For the text-containing cell, return its midpoint in [X, Y] coordinate format. 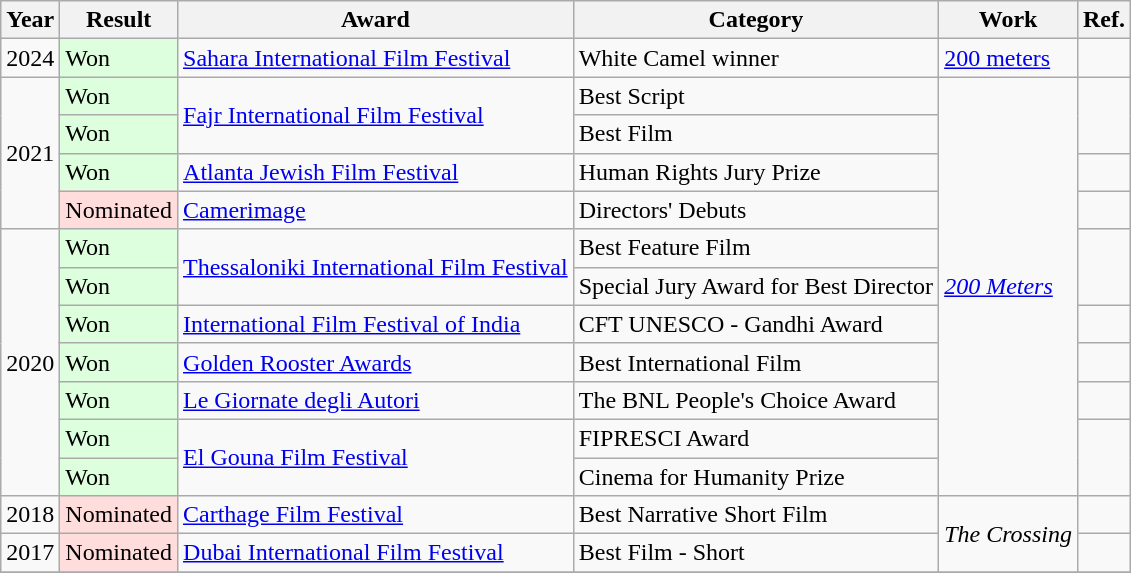
2017 [30, 553]
Fajr International Film Festival [376, 115]
Ref. [1104, 20]
Special Jury Award for Best Director [756, 286]
Result [119, 20]
International Film Festival of India [376, 324]
Year [30, 20]
Best Narrative Short Film [756, 515]
Category [756, 20]
Award [376, 20]
Best Feature Film [756, 248]
2020 [30, 362]
Atlanta Jewish Film Festival [376, 172]
Dubai International Film Festival [376, 553]
Work [1008, 20]
Cinema for Humanity Prize [756, 477]
200 meters [1008, 58]
2024 [30, 58]
The BNL People's Choice Award [756, 400]
Carthage Film Festival [376, 515]
Directors' Debuts [756, 210]
FIPRESCI Award [756, 438]
The Crossing [1008, 534]
Best Film - Short [756, 553]
CFT UNESCO - Gandhi Award [756, 324]
Golden Rooster Awards [376, 362]
2021 [30, 153]
Best International Film [756, 362]
Human Rights Jury Prize [756, 172]
El Gouna Film Festival [376, 457]
White Camel winner [756, 58]
Best Script [756, 96]
Thessaloniki International Film Festival [376, 267]
Le Giornate degli Autori [376, 400]
Sahara International Film Festival [376, 58]
Best Film [756, 134]
2018 [30, 515]
Camerimage [376, 210]
200 Meters [1008, 286]
